Identify which cell holds the provided text, then report its [X, Y] central coordinate. 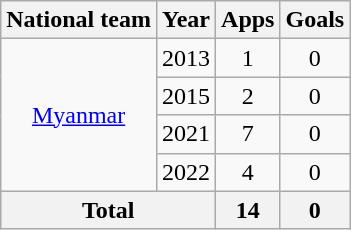
National team [79, 20]
Year [186, 20]
Goals [315, 20]
Myanmar [79, 115]
14 [248, 210]
2021 [186, 134]
2 [248, 96]
7 [248, 134]
4 [248, 172]
1 [248, 58]
2022 [186, 172]
Apps [248, 20]
Total [108, 210]
2013 [186, 58]
2015 [186, 96]
